Determine the [X, Y] coordinate at the center of the cell enclosing the given text.  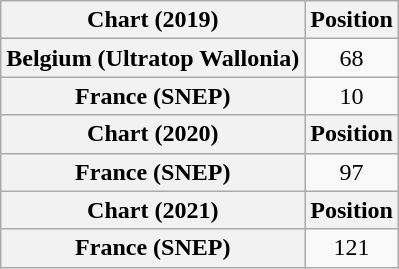
Chart (2019) [153, 20]
10 [352, 96]
97 [352, 172]
121 [352, 248]
68 [352, 58]
Belgium (Ultratop Wallonia) [153, 58]
Chart (2020) [153, 134]
Chart (2021) [153, 210]
